Determine the [x, y] coordinate at the center of the cell enclosing the given text.  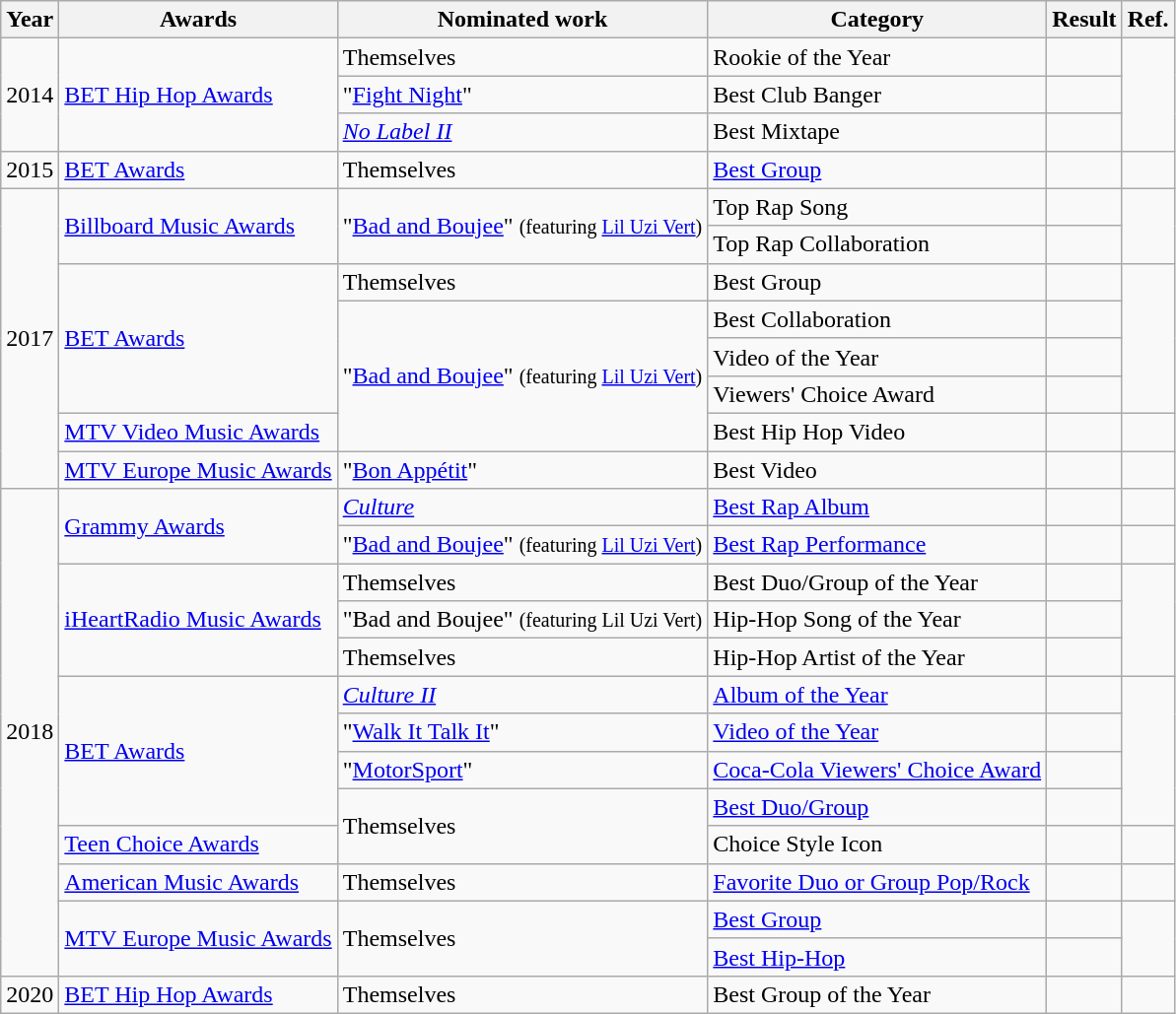
Best Collaboration [877, 319]
Grammy Awards [198, 526]
Teen Choice Awards [198, 845]
Favorite Duo or Group Pop/Rock [877, 882]
Coca-Cola Viewers' Choice Award [877, 770]
Best Mixtape [877, 132]
Hip-Hop Song of the Year [877, 620]
Best Duo/Group [877, 807]
2017 [30, 338]
Best Rap Album [877, 507]
Choice Style Icon [877, 845]
Ref. [1147, 20]
"Fight Night" [522, 95]
Billboard Music Awards [198, 226]
American Music Awards [198, 882]
Best Rap Performance [877, 545]
"MotorSport" [522, 770]
2014 [30, 95]
Top Rap Collaboration [877, 244]
Category [877, 20]
Result [1084, 20]
Best Hip-Hop [877, 957]
Rookie of the Year [877, 57]
Awards [198, 20]
2015 [30, 169]
Top Rap Song [877, 207]
"Bon Appétit" [522, 470]
2020 [30, 994]
Best Group of the Year [877, 994]
Best Club Banger [877, 95]
No Label II [522, 132]
Hip-Hop Artist of the Year [877, 657]
Best Hip Hop Video [877, 432]
Viewers' Choice Award [877, 394]
2018 [30, 733]
iHeartRadio Music Awards [198, 620]
MTV Video Music Awards [198, 432]
Album of the Year [877, 695]
"Walk It Talk It" [522, 732]
Best Duo/Group of the Year [877, 582]
Culture II [522, 695]
Year [30, 20]
Culture [522, 507]
Nominated work [522, 20]
Best Video [877, 470]
